Pinpoint the cell where the given text exists, returning its [x, y] midpoint coordinate. 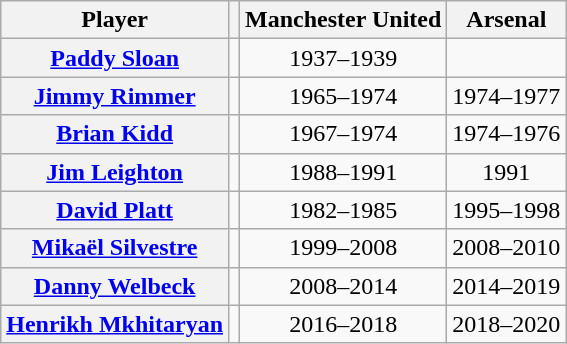
Arsenal [506, 20]
1974–1977 [506, 96]
1991 [506, 172]
Jimmy Rimmer [115, 96]
2016–2018 [344, 324]
Henrikh Mkhitaryan [115, 324]
2014–2019 [506, 286]
1999–2008 [344, 248]
2008–2010 [506, 248]
1995–1998 [506, 210]
1974–1976 [506, 134]
1967–1974 [344, 134]
Danny Welbeck [115, 286]
1937–1939 [344, 58]
Player [115, 20]
1982–1985 [344, 210]
2008–2014 [344, 286]
Brian Kidd [115, 134]
1988–1991 [344, 172]
Manchester United [344, 20]
1965–1974 [344, 96]
Jim Leighton [115, 172]
Paddy Sloan [115, 58]
Mikaël Silvestre [115, 248]
2018–2020 [506, 324]
David Platt [115, 210]
